Search for the cell housing the specified text and yield its (X, Y) center coordinate. 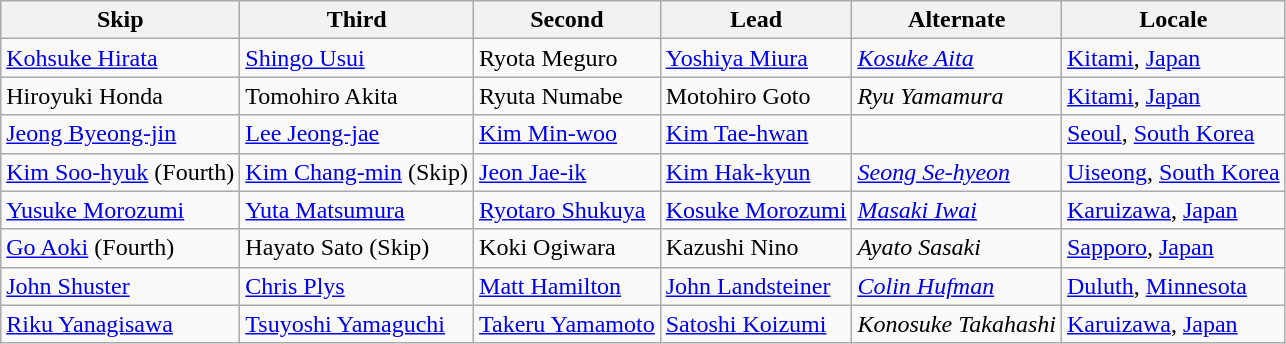
John Shuster (120, 286)
Duluth, Minnesota (1173, 286)
Jeong Byeong-jin (120, 134)
Konosuke Takahashi (957, 324)
John Landsteiner (756, 286)
Koki Ogiwara (568, 248)
Motohiro Goto (756, 96)
Chris Plys (357, 286)
Sapporo, Japan (1173, 248)
Ryu Yamamura (957, 96)
Kim Soo-hyuk (Fourth) (120, 172)
Shingo Usui (357, 58)
Kazushi Nino (756, 248)
Alternate (957, 20)
Tomohiro Akita (357, 96)
Masaki Iwai (957, 210)
Riku Yanagisawa (120, 324)
Hiroyuki Honda (120, 96)
Lead (756, 20)
Kim Tae-hwan (756, 134)
Ayato Sasaki (957, 248)
Tsuyoshi Yamaguchi (357, 324)
Kim Hak-kyun (756, 172)
Lee Jeong-jae (357, 134)
Kim Chang-min (Skip) (357, 172)
Matt Hamilton (568, 286)
Seong Se-hyeon (957, 172)
Skip (120, 20)
Third (357, 20)
Yusuke Morozumi (120, 210)
Hayato Sato (Skip) (357, 248)
Ryota Meguro (568, 58)
Seoul, South Korea (1173, 134)
Yuta Matsumura (357, 210)
Jeon Jae-ik (568, 172)
Second (568, 20)
Kohsuke Hirata (120, 58)
Locale (1173, 20)
Kim Min-woo (568, 134)
Go Aoki (Fourth) (120, 248)
Takeru Yamamoto (568, 324)
Ryuta Numabe (568, 96)
Kosuke Aita (957, 58)
Colin Hufman (957, 286)
Kosuke Morozumi (756, 210)
Satoshi Koizumi (756, 324)
Uiseong, South Korea (1173, 172)
Yoshiya Miura (756, 58)
Ryotaro Shukuya (568, 210)
